Search for the cell housing the specified text and yield its [X, Y] center coordinate. 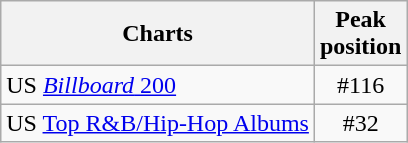
US Top R&B/Hip-Hop Albums [158, 123]
US Billboard 200 [158, 85]
Charts [158, 34]
#116 [360, 85]
#32 [360, 123]
Peakposition [360, 34]
